Determine the [X, Y] coordinate at the center of the cell enclosing the given text.  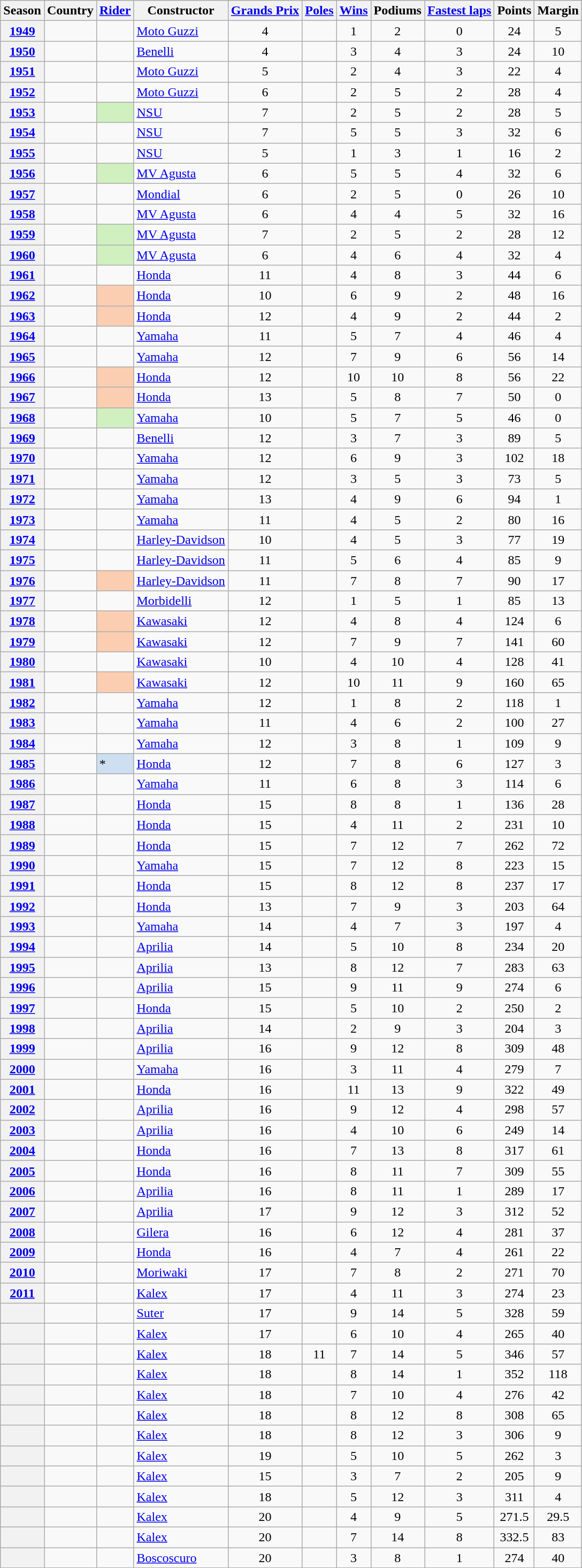
279 [515, 1069]
234 [515, 947]
1961 [22, 275]
1990 [22, 865]
37 [558, 1232]
281 [515, 1232]
73 [515, 479]
231 [515, 825]
1972 [22, 499]
55 [558, 1171]
265 [515, 1334]
27 [558, 723]
2000 [22, 1069]
1998 [22, 1028]
26 [515, 194]
61 [558, 1150]
80 [515, 519]
1965 [22, 357]
Fastest laps [460, 11]
2011 [22, 1293]
1953 [22, 112]
1974 [22, 540]
59 [558, 1313]
41 [558, 662]
317 [515, 1150]
1967 [22, 397]
1989 [22, 845]
Podiums [397, 11]
308 [515, 1415]
1979 [22, 642]
237 [515, 886]
1955 [22, 153]
1980 [22, 662]
1977 [22, 601]
1969 [22, 438]
Season [22, 11]
2010 [22, 1273]
271.5 [515, 1517]
102 [515, 458]
70 [558, 1273]
2006 [22, 1191]
205 [515, 1476]
1992 [22, 906]
49 [558, 1089]
Grands Prix [265, 11]
Suter [181, 1313]
1999 [22, 1049]
1951 [22, 72]
1975 [22, 560]
2002 [22, 1110]
29.5 [558, 1517]
1954 [22, 133]
Boscoscuro [181, 1558]
197 [515, 927]
2001 [22, 1089]
271 [515, 1273]
1981 [22, 682]
276 [515, 1395]
1952 [22, 92]
109 [515, 743]
1993 [22, 927]
136 [515, 804]
311 [515, 1496]
Poles [319, 11]
1986 [22, 784]
64 [558, 906]
203 [515, 906]
Rider [115, 11]
124 [515, 621]
312 [515, 1211]
250 [515, 1008]
1983 [22, 723]
346 [515, 1354]
1987 [22, 804]
2008 [22, 1232]
Points [515, 11]
1957 [22, 194]
1996 [22, 988]
2005 [22, 1171]
89 [515, 438]
1988 [22, 825]
1966 [22, 377]
1991 [22, 886]
1973 [22, 519]
127 [515, 764]
2004 [22, 1150]
128 [515, 662]
306 [515, 1435]
83 [558, 1537]
204 [515, 1028]
223 [515, 865]
72 [558, 845]
1959 [22, 234]
23 [558, 1293]
289 [515, 1191]
141 [515, 642]
50 [515, 397]
77 [515, 540]
1950 [22, 51]
Gilera [181, 1232]
352 [515, 1374]
1985 [22, 764]
261 [515, 1252]
332.5 [515, 1537]
1949 [22, 31]
1995 [22, 967]
1976 [22, 580]
1982 [22, 703]
63 [558, 967]
1960 [22, 255]
1962 [22, 296]
Margin [558, 11]
160 [515, 682]
Constructor [181, 11]
52 [558, 1211]
283 [515, 967]
298 [515, 1110]
1956 [22, 173]
249 [515, 1130]
94 [515, 499]
1997 [22, 1008]
2003 [22, 1130]
1958 [22, 214]
1964 [22, 336]
114 [515, 784]
Country [70, 11]
1978 [22, 621]
42 [558, 1395]
100 [515, 723]
60 [558, 642]
Moriwaki [181, 1273]
328 [515, 1313]
2007 [22, 1211]
Wins [354, 11]
90 [515, 580]
* [115, 764]
1994 [22, 947]
Mondial [181, 194]
1970 [22, 458]
Morbidelli [181, 601]
1968 [22, 418]
322 [515, 1089]
1984 [22, 743]
1963 [22, 316]
1971 [22, 479]
2009 [22, 1252]
